Scan for the cell matching the given text and deliver its [X, Y] coordinate at center. 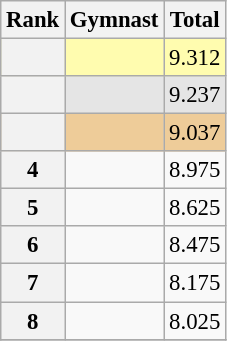
9.312 [195, 58]
8.475 [195, 245]
8.975 [195, 170]
7 [33, 283]
8.025 [195, 321]
9.037 [195, 133]
Rank [33, 20]
Total [195, 20]
9.237 [195, 95]
5 [33, 208]
8.175 [195, 283]
8 [33, 321]
8.625 [195, 208]
4 [33, 170]
Gymnast [114, 20]
6 [33, 245]
